Detect which cell encompasses the target text, then output its (X, Y) center coordinate. 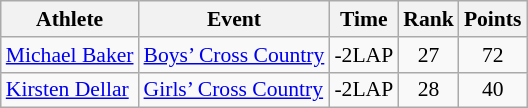
Event (234, 19)
40 (493, 90)
Athlete (70, 19)
27 (428, 55)
Kirsten Dellar (70, 90)
Michael Baker (70, 55)
Time (364, 19)
Points (493, 19)
28 (428, 90)
Rank (428, 19)
Boys’ Cross Country (234, 55)
72 (493, 55)
Girls’ Cross Country (234, 90)
